Identify which cell holds the provided text, then report its (x, y) central coordinate. 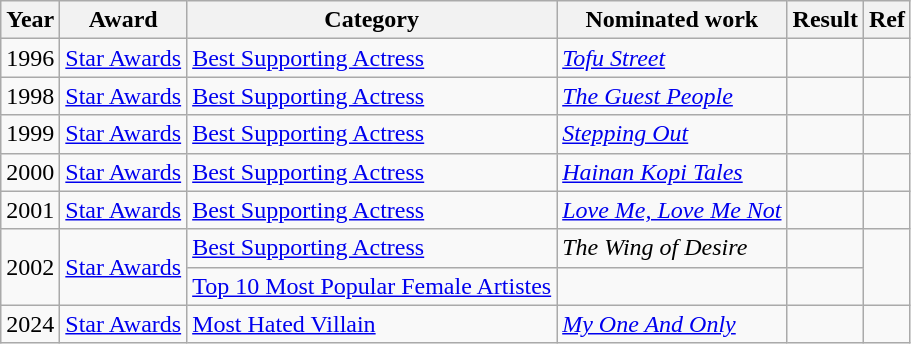
2002 (30, 267)
Year (30, 20)
Most Hated Villain (372, 324)
The Wing of Desire (672, 248)
Category (372, 20)
2024 (30, 324)
Stepping Out (672, 134)
The Guest People (672, 96)
1996 (30, 58)
Ref (886, 20)
Result (825, 20)
Top 10 Most Popular Female Artistes (372, 286)
Tofu Street (672, 58)
2000 (30, 172)
1999 (30, 134)
2001 (30, 210)
1998 (30, 96)
Love Me, Love Me Not (672, 210)
My One And Only (672, 324)
Hainan Kopi Tales (672, 172)
Nominated work (672, 20)
Award (124, 20)
